From the cell containing the given text, extract its center point as (X, Y) coordinate. 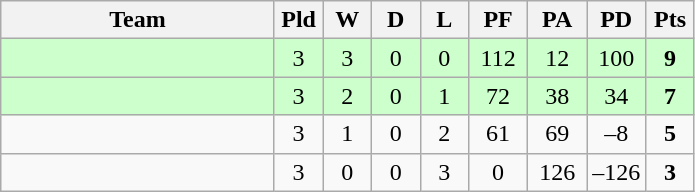
L (444, 20)
9 (670, 58)
38 (558, 96)
5 (670, 134)
PF (498, 20)
PA (558, 20)
Pld (298, 20)
Pts (670, 20)
PD (616, 20)
–126 (616, 172)
69 (558, 134)
W (348, 20)
7 (670, 96)
12 (558, 58)
112 (498, 58)
34 (616, 96)
–8 (616, 134)
100 (616, 58)
126 (558, 172)
D (396, 20)
61 (498, 134)
Team (138, 20)
72 (498, 96)
